Scan for the cell matching the given text and deliver its (X, Y) coordinate at center. 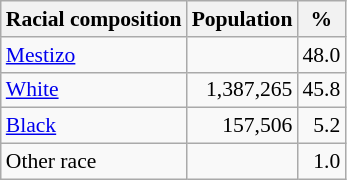
1.0 (321, 162)
45.8 (321, 90)
48.0 (321, 55)
Mestizo (94, 55)
1,387,265 (242, 90)
White (94, 90)
% (321, 19)
Black (94, 126)
Population (242, 19)
157,506 (242, 126)
Other race (94, 162)
5.2 (321, 126)
Racial composition (94, 19)
